For the text-containing cell, return its midpoint in (x, y) coordinate format. 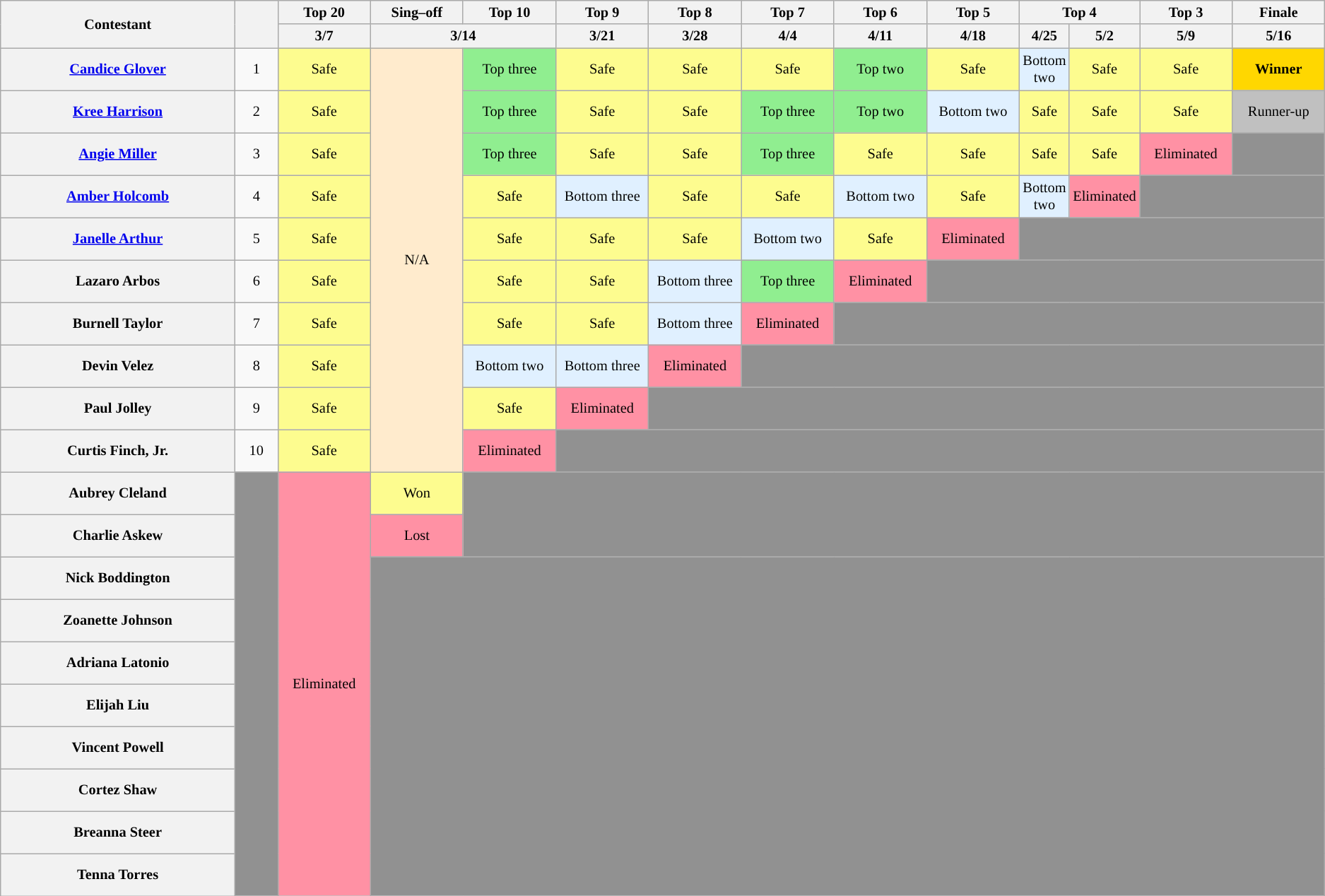
Top 10 (509, 12)
10 (256, 451)
Amber Holcomb (118, 196)
Sing–off (417, 12)
Aubrey Cleland (118, 493)
Top 5 (972, 12)
Burnell Taylor (118, 324)
Top 3 (1186, 12)
4/25 (1044, 36)
Candice Glover (118, 69)
Contestant (118, 24)
Top 7 (787, 12)
8 (256, 366)
Kree Harrison (118, 112)
Charlie Askew (118, 536)
N/A (417, 260)
Cortez Shaw (118, 790)
Lazaro Arbos (118, 281)
Lost (417, 536)
Top 20 (324, 12)
Top 8 (695, 12)
6 (256, 281)
4/18 (972, 36)
Janelle Arthur (118, 239)
5/16 (1279, 36)
9 (256, 408)
Zoanette Johnson (118, 620)
Breanna Steer (118, 832)
Winner (1279, 69)
3/7 (324, 36)
4/11 (881, 36)
Nick Boddington (118, 578)
Vincent Powell (118, 748)
7 (256, 324)
4 (256, 196)
Top 6 (881, 12)
5 (256, 239)
5/9 (1186, 36)
3/21 (602, 36)
Top 4 (1080, 12)
3/28 (695, 36)
Won (417, 493)
Finale (1279, 12)
Top 9 (602, 12)
Paul Jolley (118, 408)
Runner-up (1279, 112)
Curtis Finch, Jr. (118, 451)
Devin Velez (118, 366)
5/2 (1104, 36)
1 (256, 69)
3 (256, 154)
Tenna Torres (118, 875)
3/14 (463, 36)
4/4 (787, 36)
Elijah Liu (118, 705)
Adriana Latonio (118, 663)
2 (256, 112)
Angie Miller (118, 154)
